Return [X, Y] of the center of cell containing provided text 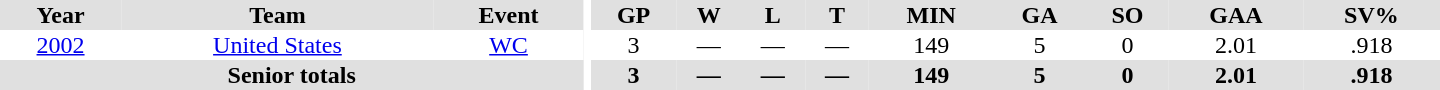
GAA [1236, 15]
Year [60, 15]
W [709, 15]
SV% [1372, 15]
2002 [60, 45]
United States [278, 45]
SO [1128, 15]
L [773, 15]
Team [278, 15]
Senior totals [292, 75]
GP [633, 15]
Event [509, 15]
T [837, 15]
WC [509, 45]
MIN [931, 15]
GA [1040, 15]
